Output the [X, Y] coordinate of the center of the cell containing the given text.  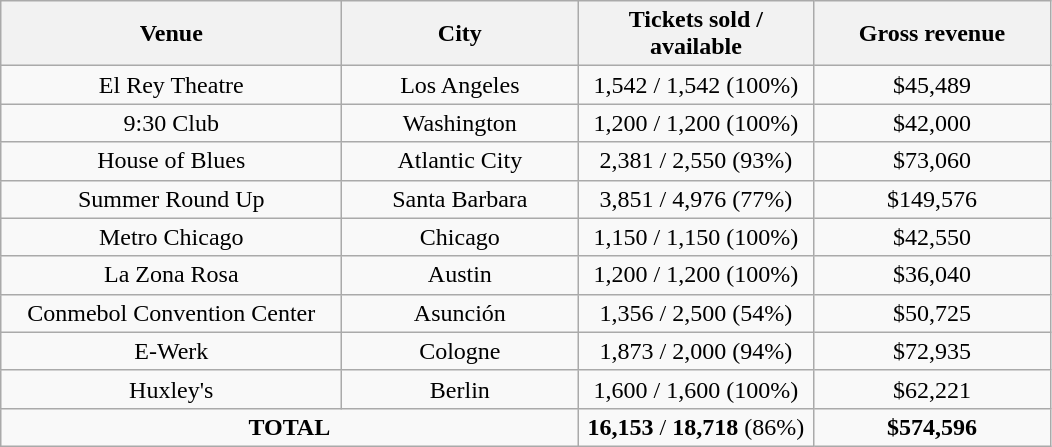
1,542 / 1,542 (100%) [696, 85]
$50,725 [932, 313]
3,851 / 4,976 (77%) [696, 199]
$149,576 [932, 199]
1,873 / 2,000 (94%) [696, 351]
Huxley's [172, 389]
Venue [172, 34]
$42,000 [932, 123]
E-Werk [172, 351]
Summer Round Up [172, 199]
La Zona Rosa [172, 275]
1,150 / 1,150 (100%) [696, 237]
1,356 / 2,500 (54%) [696, 313]
Metro Chicago [172, 237]
9:30 Club [172, 123]
$45,489 [932, 85]
Washington [460, 123]
City [460, 34]
Santa Barbara [460, 199]
Chicago [460, 237]
$36,040 [932, 275]
Austin [460, 275]
2,381 / 2,550 (93%) [696, 161]
Los Angeles [460, 85]
$574,596 [932, 427]
Tickets sold / available [696, 34]
$72,935 [932, 351]
House of Blues [172, 161]
$42,550 [932, 237]
$62,221 [932, 389]
Berlin [460, 389]
Asunción [460, 313]
Cologne [460, 351]
Gross revenue [932, 34]
Conmebol Convention Center [172, 313]
El Rey Theatre [172, 85]
1,600 / 1,600 (100%) [696, 389]
16,153 / 18,718 (86%) [696, 427]
$73,060 [932, 161]
Atlantic City [460, 161]
TOTAL [290, 427]
